Output the (X, Y) coordinate of the center of the cell containing the given text.  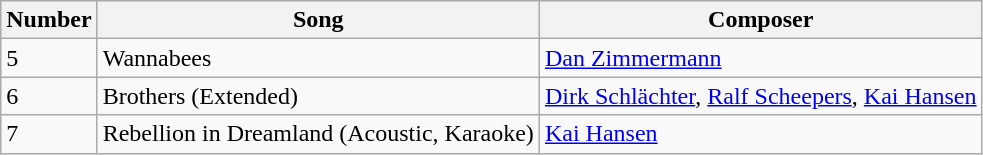
Rebellion in Dreamland (Acoustic, Karaoke) (318, 134)
Dirk Schlächter, Ralf Scheepers, Kai Hansen (760, 96)
6 (49, 96)
Composer (760, 20)
Dan Zimmermann (760, 58)
Wannabees (318, 58)
7 (49, 134)
Song (318, 20)
Number (49, 20)
5 (49, 58)
Kai Hansen (760, 134)
Brothers (Extended) (318, 96)
